Return [x, y] of the center of cell containing provided text 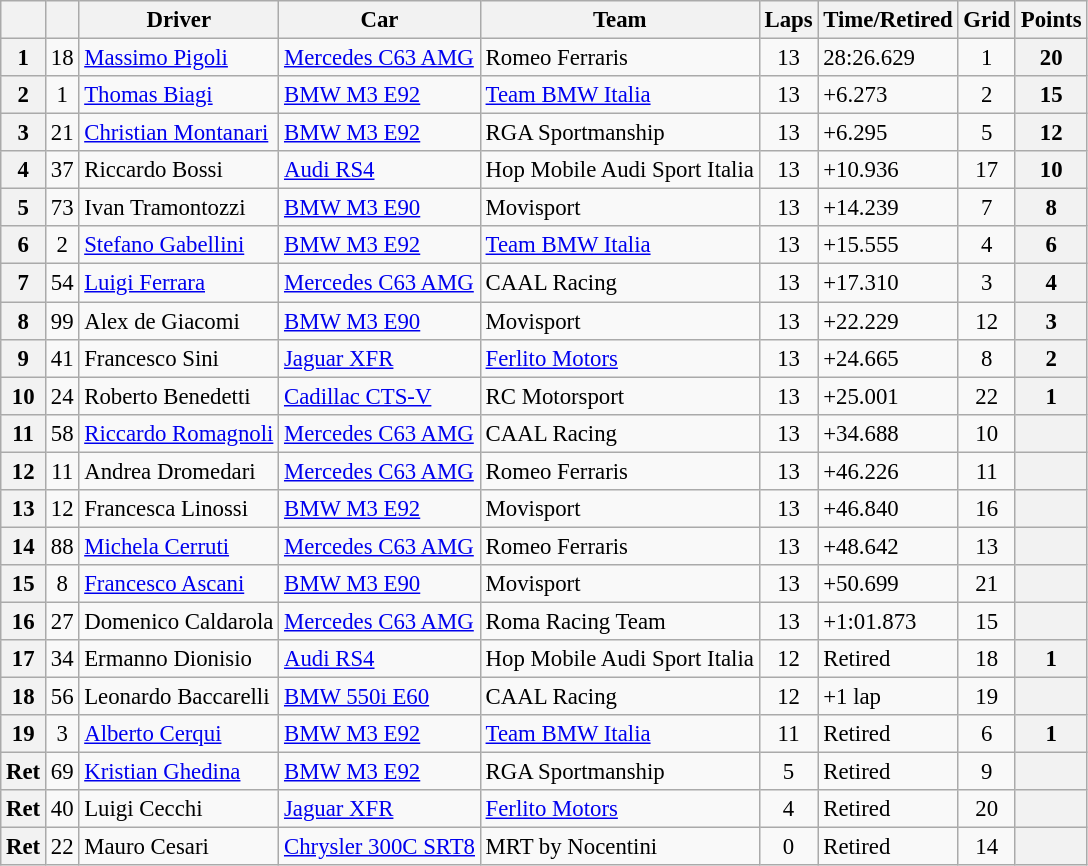
+25.001 [888, 396]
+46.226 [888, 471]
Andrea Dromedari [179, 471]
Domenico Caldarola [179, 621]
73 [62, 208]
+6.295 [888, 133]
Driver [179, 20]
+48.642 [888, 546]
Roberto Benedetti [179, 396]
58 [62, 433]
Team [620, 20]
Kristian Ghedina [179, 772]
Car [380, 20]
Francesco Sini [179, 358]
+22.229 [888, 321]
RC Motorsport [620, 396]
Michela Cerruti [179, 546]
Cadillac CTS-V [380, 396]
0 [788, 847]
28:26.629 [888, 58]
Luigi Ferrara [179, 283]
Thomas Biagi [179, 95]
27 [62, 621]
+15.555 [888, 245]
Alex de Giacomi [179, 321]
54 [62, 283]
Chrysler 300C SRT8 [380, 847]
+24.665 [888, 358]
Time/Retired [888, 20]
+1:01.873 [888, 621]
37 [62, 170]
Francesca Linossi [179, 509]
+34.688 [888, 433]
BMW 550i E60 [380, 697]
88 [62, 546]
+14.239 [888, 208]
MRT by Nocentini [620, 847]
Ermanno Dionisio [179, 659]
Riccardo Romagnoli [179, 433]
Ivan Tramontozzi [179, 208]
Leonardo Baccarelli [179, 697]
+46.840 [888, 509]
Riccardo Bossi [179, 170]
40 [62, 809]
+50.699 [888, 584]
+6.273 [888, 95]
24 [62, 396]
+1 lap [888, 697]
+17.310 [888, 283]
Stefano Gabellini [179, 245]
Grid [986, 20]
Alberto Cerqui [179, 734]
41 [62, 358]
Francesco Ascani [179, 584]
99 [62, 321]
Mauro Cesari [179, 847]
Points [1050, 20]
Massimo Pigoli [179, 58]
56 [62, 697]
Christian Montanari [179, 133]
Roma Racing Team [620, 621]
+10.936 [888, 170]
69 [62, 772]
Laps [788, 20]
34 [62, 659]
Luigi Cecchi [179, 809]
